For the text-containing cell, return its midpoint in (X, Y) coordinate format. 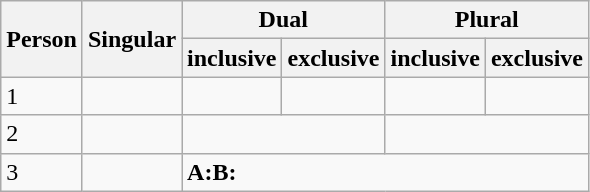
Singular (132, 39)
2 (42, 134)
Dual (284, 20)
Person (42, 39)
1 (42, 96)
A:B: (386, 172)
3 (42, 172)
Plural (486, 20)
